For the text-containing cell, return its midpoint in [x, y] coordinate format. 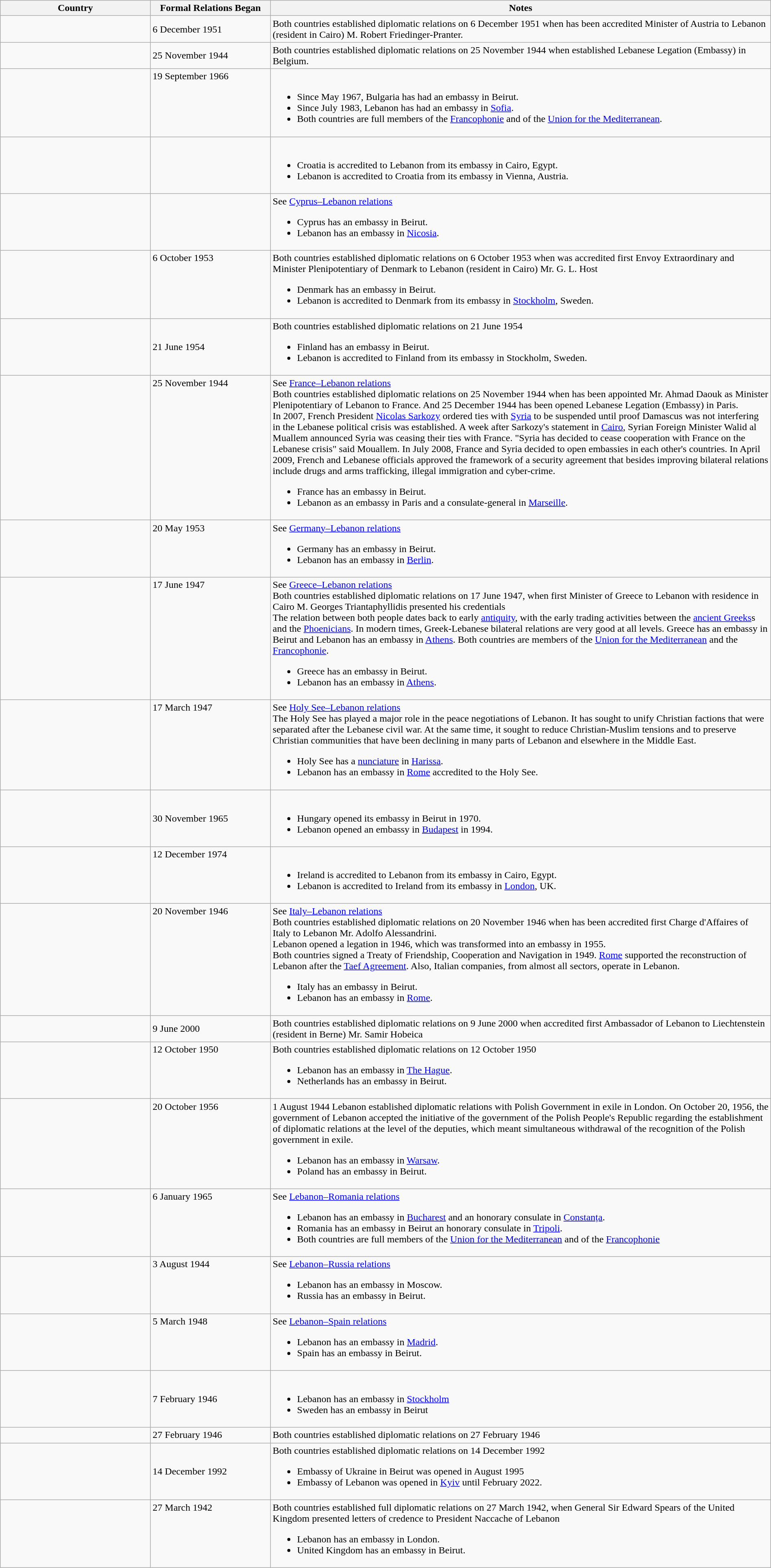
19 September 1966 [211, 102]
12 December 1974 [211, 875]
Lebanon has an embassy in StockholmSweden has an embassy in Beirut [521, 1399]
30 November 1965 [211, 818]
17 June 1947 [211, 638]
6 October 1953 [211, 285]
17 March 1947 [211, 745]
6 December 1951 [211, 29]
20 May 1953 [211, 548]
12 October 1950 [211, 1070]
Both countries established diplomatic relations on 27 February 1946 [521, 1435]
20 October 1956 [211, 1144]
See Lebanon–Spain relationsLebanon has an embassy in Madrid.Spain has an embassy in Beirut. [521, 1342]
9 June 2000 [211, 1029]
See Lebanon–Russia relationsLebanon has an embassy in Moscow.Russia has an embassy in Beirut. [521, 1285]
See Germany–Lebanon relationsGermany has an embassy in Beirut.Lebanon has an embassy in Berlin. [521, 548]
27 February 1946 [211, 1435]
Croatia is accredited to Lebanon from its embassy in Cairo, Egypt.Lebanon is accredited to Croatia from its embassy in Vienna, Austria. [521, 165]
7 February 1946 [211, 1399]
Both countries established diplomatic relations on 25 November 1944 when established Lebanese Legation (Embassy) in Belgium. [521, 55]
6 January 1965 [211, 1223]
14 December 1992 [211, 1471]
27 March 1942 [211, 1533]
3 August 1944 [211, 1285]
Both countries established diplomatic relations on 12 October 1950Lebanon has an embassy in The Hague.Netherlands has an embassy in Beirut. [521, 1070]
Notes [521, 8]
Country [76, 8]
Hungary opened its embassy in Beirut in 1970.Lebanon opened an embassy in Budapest in 1994. [521, 818]
21 June 1954 [211, 347]
20 November 1946 [211, 959]
Ireland is accredited to Lebanon from its embassy in Cairo, Egypt.Lebanon is accredited to Ireland from its embassy in London, UK. [521, 875]
5 March 1948 [211, 1342]
Formal Relations Began [211, 8]
See Cyprus–Lebanon relationsCyprus has an embassy in Beirut.Lebanon has an embassy in Nicosia. [521, 222]
